From the cell containing the given text, extract its center point as [X, Y] coordinate. 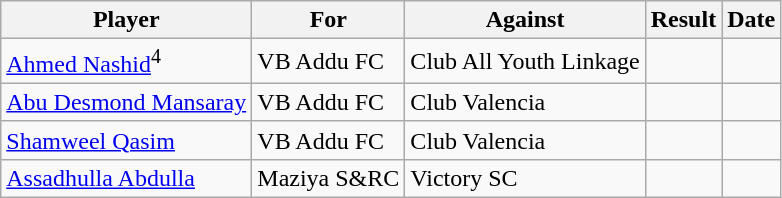
Player [126, 20]
Result [683, 20]
Club All Youth Linkage [525, 62]
Maziya S&RC [328, 178]
Abu Desmond Mansaray [126, 102]
Victory SC [525, 178]
Shamweel Qasim [126, 140]
Against [525, 20]
Date [752, 20]
Ahmed Nashid4 [126, 62]
Assadhulla Abdulla [126, 178]
For [328, 20]
